Search for the cell housing the specified text and yield its (X, Y) center coordinate. 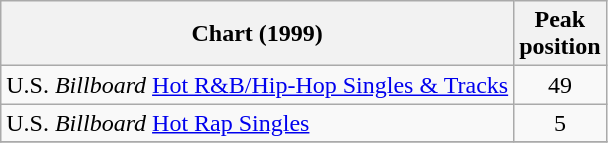
Peakposition (560, 34)
U.S. Billboard Hot R&B/Hip-Hop Singles & Tracks (258, 85)
Chart (1999) (258, 34)
49 (560, 85)
5 (560, 123)
U.S. Billboard Hot Rap Singles (258, 123)
